Determine the (x, y) coordinate at the center of the cell enclosing the given text.  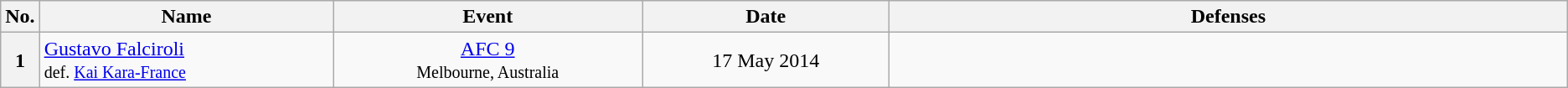
Name (186, 17)
Event (487, 17)
Date (766, 17)
Defenses (1229, 17)
1 (20, 60)
No. (20, 17)
17 May 2014 (766, 60)
AFC 9Melbourne, Australia (487, 60)
Gustavo Falcirolidef. Kai Kara-France (186, 60)
